Extract the (x, y) coordinate from the center of the cell holding the provided text.  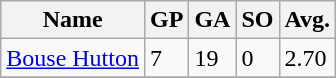
19 (212, 58)
Name (73, 20)
7 (166, 58)
Bouse Hutton (73, 58)
Avg. (308, 20)
0 (258, 58)
SO (258, 20)
GA (212, 20)
GP (166, 20)
2.70 (308, 58)
